Identify which cell holds the provided text, then report its [x, y] central coordinate. 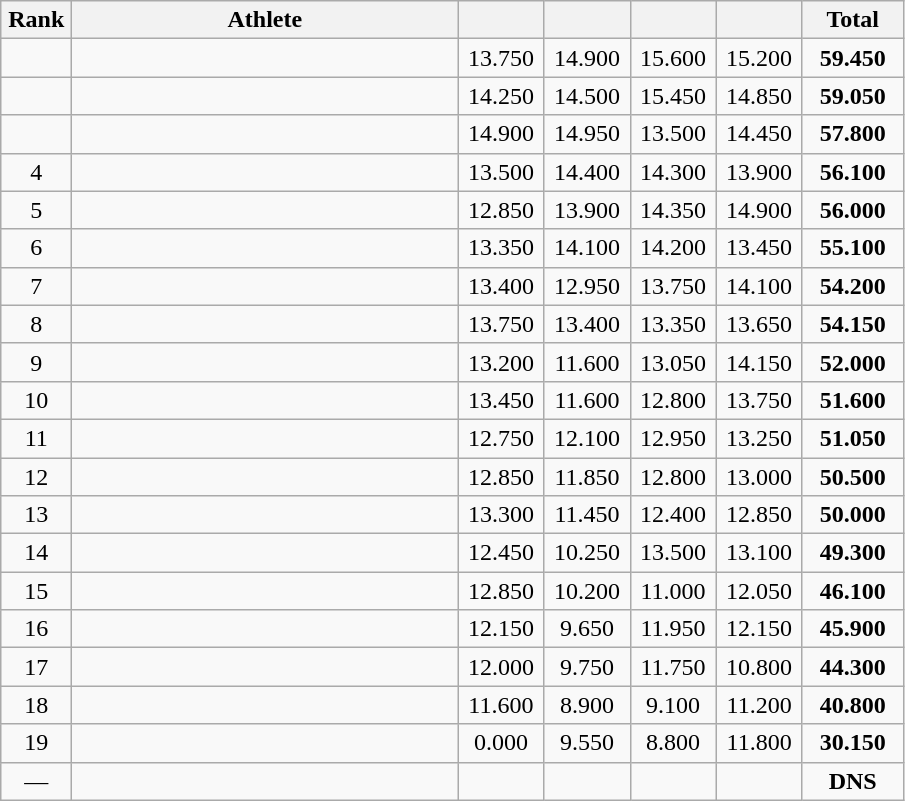
— [36, 781]
9.550 [587, 743]
52.000 [852, 362]
7 [36, 286]
Rank [36, 20]
12.100 [587, 438]
51.600 [852, 400]
12 [36, 477]
14 [36, 553]
59.450 [852, 58]
11 [36, 438]
5 [36, 210]
9.750 [587, 667]
10.200 [587, 591]
56.100 [852, 172]
13.250 [759, 438]
14.250 [501, 96]
49.300 [852, 553]
9.650 [587, 629]
15 [36, 591]
11.200 [759, 705]
14.450 [759, 134]
11.850 [587, 477]
8 [36, 324]
10.800 [759, 667]
9.100 [673, 705]
56.000 [852, 210]
11.800 [759, 743]
14.400 [587, 172]
11.000 [673, 591]
15.200 [759, 58]
14.850 [759, 96]
30.150 [852, 743]
8.800 [673, 743]
9 [36, 362]
12.050 [759, 591]
17 [36, 667]
13.050 [673, 362]
54.200 [852, 286]
13.200 [501, 362]
8.900 [587, 705]
54.150 [852, 324]
12.450 [501, 553]
13.300 [501, 515]
14.200 [673, 248]
13.650 [759, 324]
50.500 [852, 477]
14.950 [587, 134]
10 [36, 400]
13 [36, 515]
16 [36, 629]
50.000 [852, 515]
44.300 [852, 667]
19 [36, 743]
6 [36, 248]
40.800 [852, 705]
Total [852, 20]
12.750 [501, 438]
45.900 [852, 629]
57.800 [852, 134]
55.100 [852, 248]
4 [36, 172]
11.450 [587, 515]
51.050 [852, 438]
0.000 [501, 743]
12.000 [501, 667]
14.150 [759, 362]
15.600 [673, 58]
10.250 [587, 553]
59.050 [852, 96]
14.300 [673, 172]
12.400 [673, 515]
15.450 [673, 96]
13.000 [759, 477]
11.750 [673, 667]
13.100 [759, 553]
14.500 [587, 96]
11.950 [673, 629]
Athlete [265, 20]
14.350 [673, 210]
DNS [852, 781]
46.100 [852, 591]
18 [36, 705]
